Extract the [x, y] coordinate from the center of the cell holding the provided text.  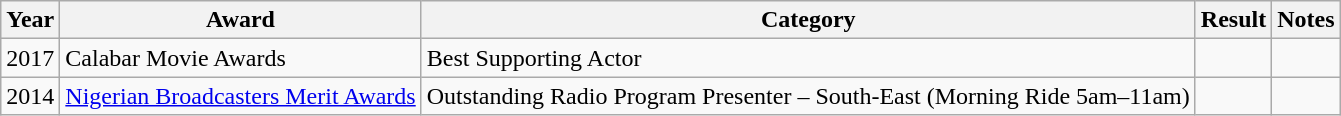
Nigerian Broadcasters Merit Awards [240, 96]
Calabar Movie Awards [240, 58]
2014 [30, 96]
2017 [30, 58]
Outstanding Radio Program Presenter – South-East (Morning Ride 5am–11am) [808, 96]
Notes [1306, 20]
Result [1233, 20]
Category [808, 20]
Best Supporting Actor [808, 58]
Award [240, 20]
Year [30, 20]
